For the text-containing cell, return its midpoint in (x, y) coordinate format. 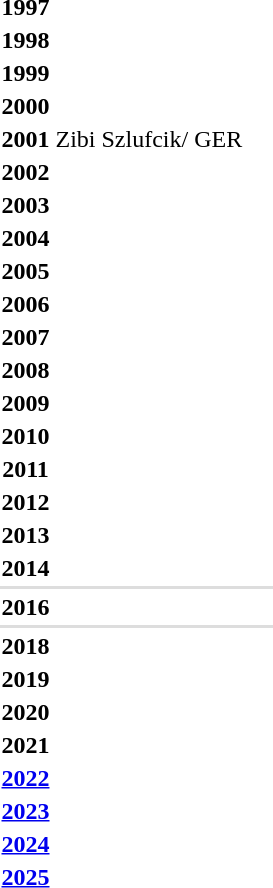
2019 (26, 679)
2003 (26, 205)
2000 (26, 106)
2024 (26, 844)
2001 (26, 139)
2016 (26, 607)
2004 (26, 238)
2009 (26, 403)
Zibi Szlufcik/ GER (149, 139)
2020 (26, 712)
1998 (26, 40)
2014 (26, 568)
2023 (26, 811)
2006 (26, 304)
2021 (26, 745)
2007 (26, 337)
2018 (26, 646)
2008 (26, 370)
2011 (26, 469)
2005 (26, 271)
2012 (26, 502)
1999 (26, 73)
2002 (26, 172)
2010 (26, 436)
2013 (26, 535)
2022 (26, 778)
